Provide the (X, Y) coordinate of the cell's center where the given text is located.  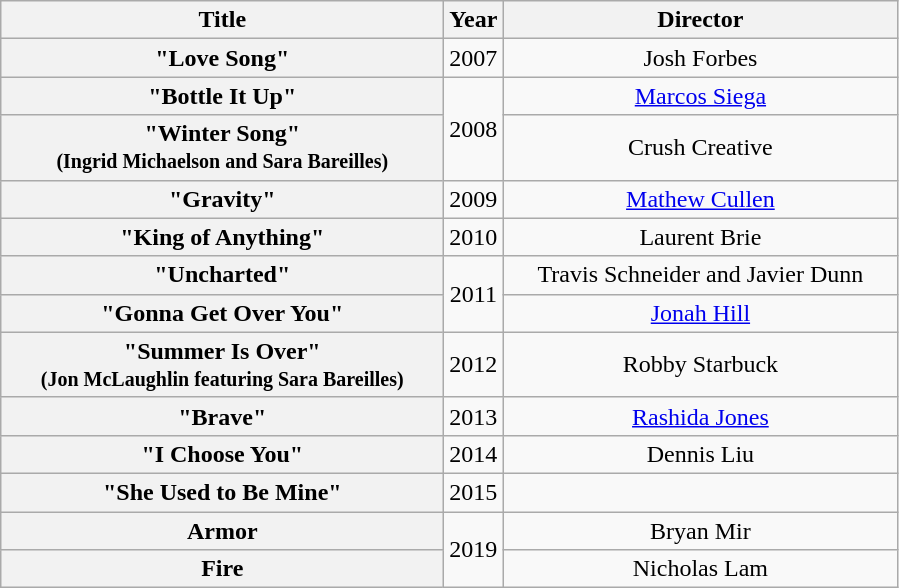
"Gravity" (222, 199)
"King of Anything" (222, 237)
2019 (474, 550)
Crush Creative (700, 148)
Dennis Liu (700, 454)
2007 (474, 58)
2010 (474, 237)
2008 (474, 128)
"Brave" (222, 416)
"Bottle It Up" (222, 96)
2012 (474, 364)
Armor (222, 531)
"Love Song" (222, 58)
Marcos Siega (700, 96)
"She Used to Be Mine" (222, 492)
Title (222, 20)
"I Choose You" (222, 454)
"Summer Is Over"(Jon McLaughlin featuring Sara Bareilles) (222, 364)
Director (700, 20)
2015 (474, 492)
Nicholas Lam (700, 569)
Mathew Cullen (700, 199)
Josh Forbes (700, 58)
2013 (474, 416)
Fire (222, 569)
2014 (474, 454)
"Winter Song"(Ingrid Michaelson and Sara Bareilles) (222, 148)
Jonah Hill (700, 313)
2011 (474, 294)
Bryan Mir (700, 531)
"Gonna Get Over You" (222, 313)
2009 (474, 199)
Travis Schneider and Javier Dunn (700, 275)
Year (474, 20)
"Uncharted" (222, 275)
Robby Starbuck (700, 364)
Rashida Jones (700, 416)
Laurent Brie (700, 237)
